Scan for the cell matching the given text and deliver its (X, Y) coordinate at center. 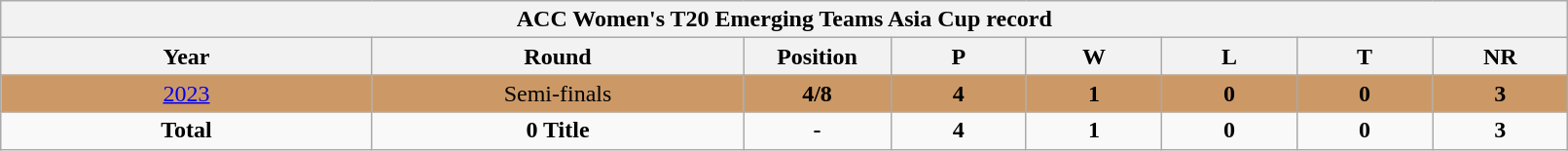
Round (558, 57)
W (1094, 57)
NR (1501, 57)
ACC Women's T20 Emerging Teams Asia Cup record (784, 19)
4/8 (818, 94)
L (1228, 57)
Semi-finals (558, 94)
P (958, 57)
Position (818, 57)
T (1365, 57)
- (818, 131)
2023 (187, 94)
0 Title (558, 131)
Total (187, 131)
Year (187, 57)
